Provide the [x, y] coordinate of the cell's center where the given text is located.  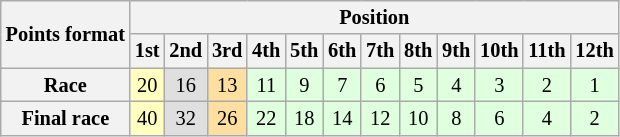
10th [499, 51]
1st [148, 51]
7 [342, 85]
1 [594, 85]
3rd [227, 51]
11th [546, 51]
32 [186, 118]
Race [66, 85]
10 [418, 118]
2nd [186, 51]
12 [380, 118]
8th [418, 51]
9 [304, 85]
14 [342, 118]
5th [304, 51]
26 [227, 118]
5 [418, 85]
13 [227, 85]
22 [266, 118]
11 [266, 85]
12th [594, 51]
20 [148, 85]
4th [266, 51]
Final race [66, 118]
40 [148, 118]
Position [374, 17]
3 [499, 85]
18 [304, 118]
6th [342, 51]
8 [456, 118]
9th [456, 51]
7th [380, 51]
16 [186, 85]
Points format [66, 34]
